Identify which cell holds the provided text, then report its [x, y] central coordinate. 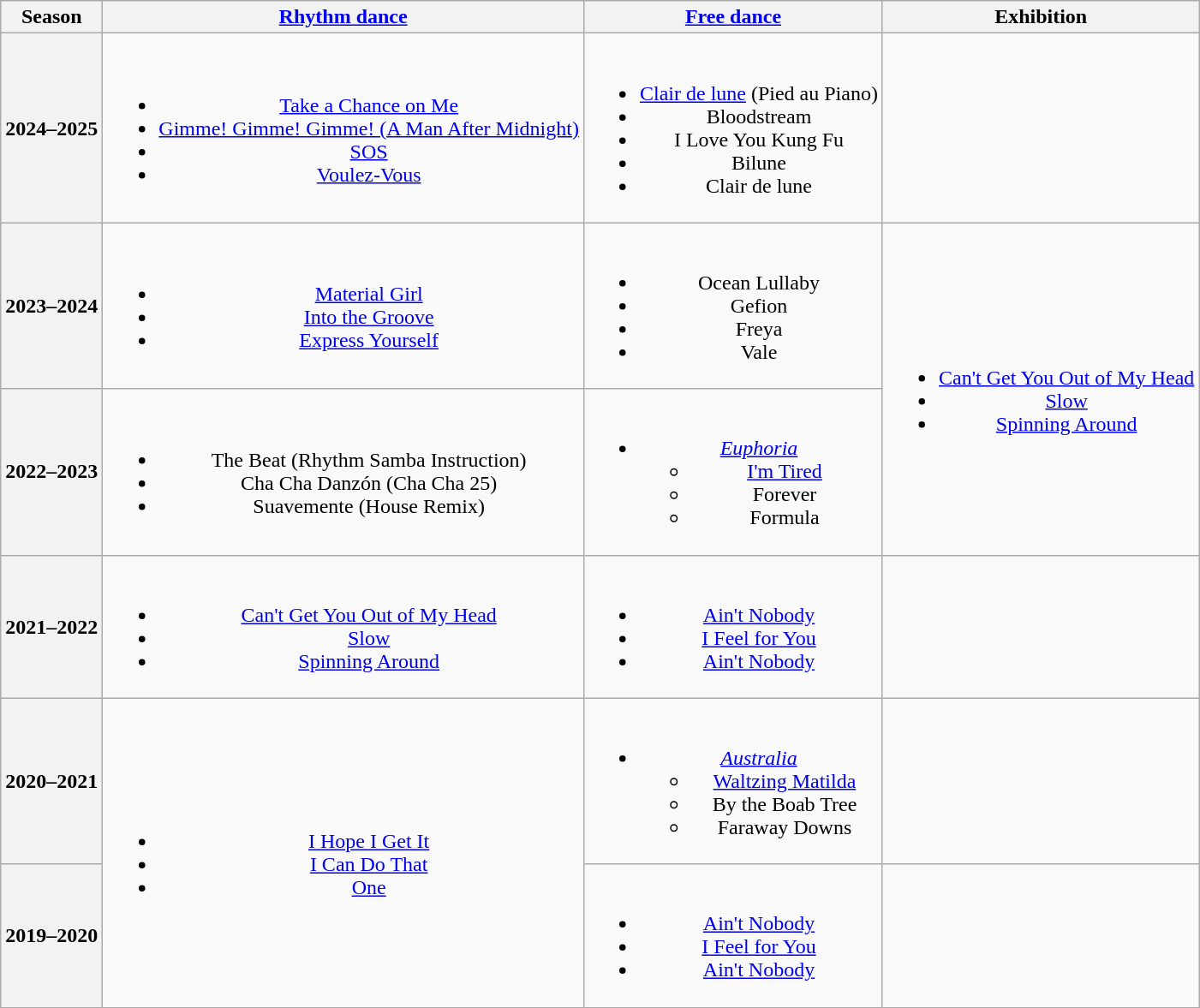
2019–2020 [51, 935]
Exhibition [1040, 17]
I Hope I Get It I Can Do That One [343, 853]
Rhythm dance [343, 17]
Free dance [733, 17]
Can't Get You Out of My Head Slow Spinning Around [343, 627]
2024–2025 [51, 128]
Ocean Lullaby GefionFreya Vale [733, 306]
AustraliaWaltzing MatildaBy the Boab TreeFaraway Downs [733, 781]
Material GirlInto the GrooveExpress Yourself [343, 306]
Season [51, 17]
2021–2022 [51, 627]
2020–2021 [51, 781]
Clair de lune (Pied au Piano) Bloodstream I Love You Kung Fu Bilune Clair de lune [733, 128]
Take a Chance on MeGimme! Gimme! Gimme! (A Man After Midnight)SOSVoulez-Vous [343, 128]
2022–2023 [51, 472]
The Beat (Rhythm Samba Instruction) Cha Cha Danzón (Cha Cha 25) Suavemente (House Remix) [343, 472]
2023–2024 [51, 306]
Can't Get You Out of My HeadSlowSpinning Around [1040, 389]
EuphoriaI'm Tired ForeverFormula [733, 472]
